From the cell containing the given text, extract its center point as [x, y] coordinate. 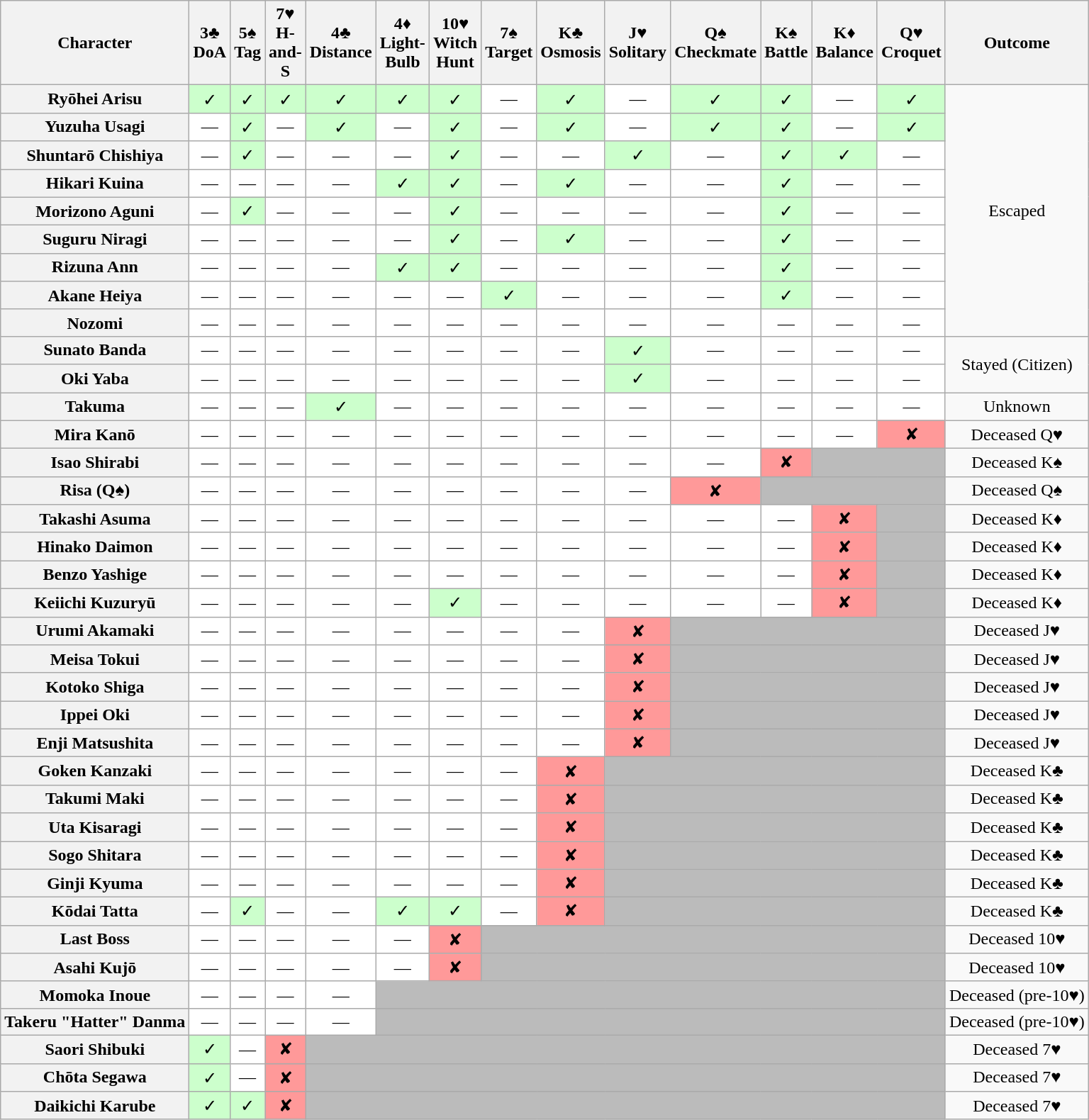
Sogo Shitara [95, 855]
5♠Tag [248, 43]
Benzo Yashige [95, 575]
Character [95, 43]
Yuzuha Usagi [95, 127]
Goken Kanzaki [95, 771]
Ginji Kyuma [95, 883]
Saori Shibuki [95, 1049]
7♥H-and-S [286, 43]
Mira Kanō [95, 435]
Deceased Q♠ [1017, 491]
Hikari Kuina [95, 183]
Takashi Asuma [95, 519]
Hinako Daimon [95, 547]
Keiichi Kuzuryū [95, 603]
Unknown [1017, 407]
Deceased K♠ [1017, 463]
Daikichi Karube [95, 1106]
Kotoko Shiga [95, 687]
K♠Battle [786, 43]
Meisa Tokui [95, 659]
Takeru "Hatter" Danma [95, 1021]
Stayed (Citizen) [1017, 364]
K♣Osmosis [571, 43]
Nozomi [95, 323]
7♠Target [509, 43]
Takumi Maki [95, 799]
Asahi Kujō [95, 968]
Urumi Akamaki [95, 631]
Escaped [1017, 211]
Rizuna Ann [95, 267]
Deceased Q♥ [1017, 435]
3♣DoA [210, 43]
Ryōhei Arisu [95, 99]
J♥Solitary [637, 43]
Last Boss [95, 939]
Suguru Niragi [95, 240]
Uta Kisaragi [95, 827]
Q♠Checkmate [716, 43]
10♥Witch Hunt [455, 43]
Takuma [95, 407]
4♣Distance [340, 43]
Q♥Croquet [911, 43]
Enji Matsushita [95, 743]
Isao Shirabi [95, 463]
Ippei Oki [95, 715]
4♦Light-Bulb [403, 43]
Kōdai Tatta [95, 912]
Momoka Inoue [95, 995]
Outcome [1017, 43]
Oki Yaba [95, 379]
Akane Heiya [95, 296]
Chōta Segawa [95, 1077]
Sunato Banda [95, 350]
Risa (Q♠) [95, 491]
Shuntarō Chishiya [95, 155]
Morizono Aguni [95, 211]
K♦Balance [844, 43]
